Search for the cell housing the specified text and yield its [x, y] center coordinate. 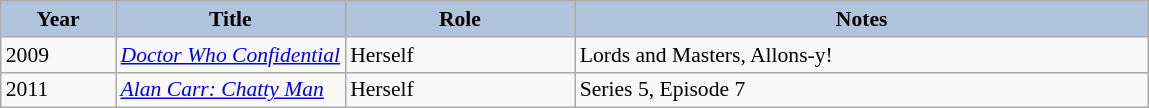
2009 [58, 55]
Year [58, 19]
2011 [58, 90]
Alan Carr: Chatty Man [231, 90]
Lords and Masters, Allons-y! [862, 55]
Series 5, Episode 7 [862, 90]
Notes [862, 19]
Title [231, 19]
Doctor Who Confidential [231, 55]
Role [460, 19]
